Find where the given text appears and provide that cell's center as (X, Y) coordinate. 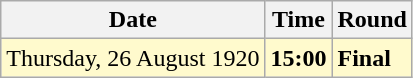
Final (372, 58)
15:00 (298, 58)
Thursday, 26 August 1920 (133, 58)
Time (298, 20)
Round (372, 20)
Date (133, 20)
